Output the [x, y] coordinate of the center of the cell containing the given text.  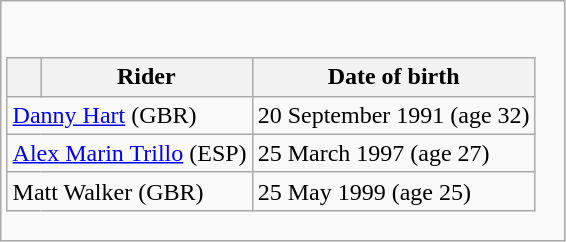
Rider [147, 77]
25 March 1997 (age 27) [394, 153]
Danny Hart (GBR) [130, 115]
20 September 1991 (age 32) [394, 115]
Date of birth [394, 77]
Rider Date of birth Danny Hart (GBR) 20 September 1991 (age 32) Alex Marin Trillo (ESP) 25 March 1997 (age 27) Matt Walker (GBR) 25 May 1999 (age 25) [284, 121]
25 May 1999 (age 25) [394, 191]
Matt Walker (GBR) [130, 191]
Alex Marin Trillo (ESP) [130, 153]
